Pinpoint the cell where the given text exists, returning its [X, Y] midpoint coordinate. 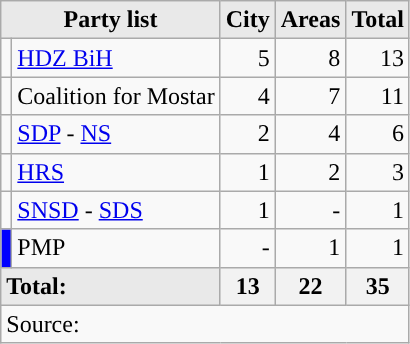
22 [310, 286]
35 [378, 286]
HDZ BiH [116, 58]
Total [378, 20]
City [248, 20]
7 [310, 96]
8 [310, 58]
Party list [110, 20]
SNSD - SDS [116, 210]
Coalition for Mostar [116, 96]
3 [378, 172]
Areas [310, 20]
5 [248, 58]
Source: [206, 324]
6 [378, 134]
PMP [116, 248]
HRS [116, 172]
11 [378, 96]
SDP - NS [116, 134]
Total: [110, 286]
